Determine the [x, y] coordinate at the center of the cell enclosing the given text.  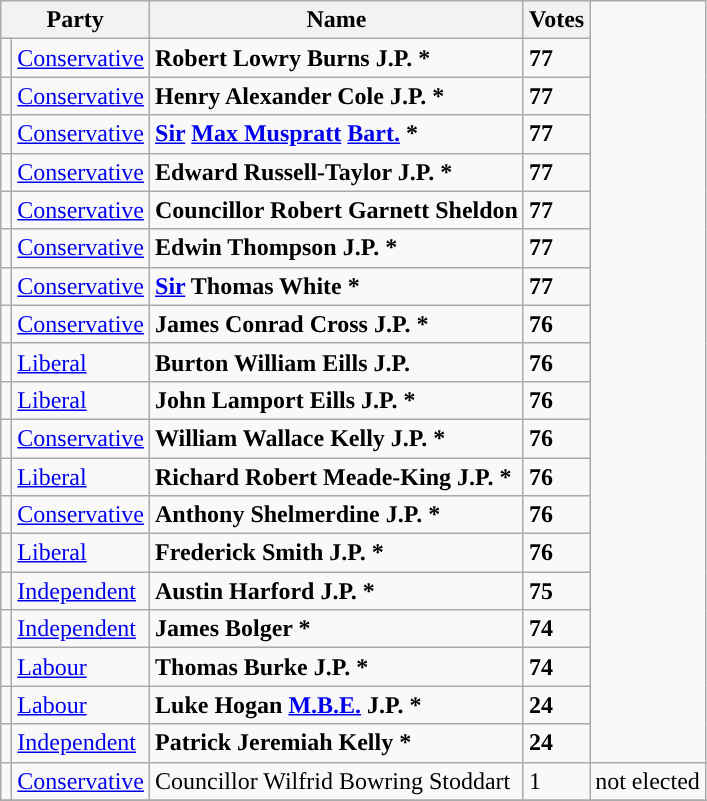
Burton William Eills J.P. [337, 362]
Sir Max Muspratt Bart. * [337, 134]
William Wallace Kelly J.P. * [337, 438]
Richard Robert Meade-King J.P. * [337, 477]
1 [556, 781]
Austin Harford J.P. * [337, 591]
Councillor Robert Garnett Sheldon [337, 210]
Robert Lowry Burns J.P. * [337, 58]
John Lamport Eills J.P. * [337, 400]
Votes [556, 20]
Anthony Shelmerdine J.P. * [337, 515]
Frederick Smith J.P. * [337, 553]
Patrick Jeremiah Kelly * [337, 743]
Henry Alexander Cole J.P. * [337, 96]
Edwin Thompson J.P. * [337, 248]
Councillor Wilfrid Bowring Stoddart [337, 781]
75 [556, 591]
Sir Thomas White * [337, 286]
not elected [648, 781]
Edward Russell-Taylor J.P. * [337, 172]
Luke Hogan M.B.E. J.P. * [337, 705]
Thomas Burke J.P. * [337, 667]
Name [337, 20]
James Conrad Cross J.P. * [337, 324]
Party [76, 20]
James Bolger * [337, 629]
